Scan for the cell matching the given text and deliver its [x, y] coordinate at center. 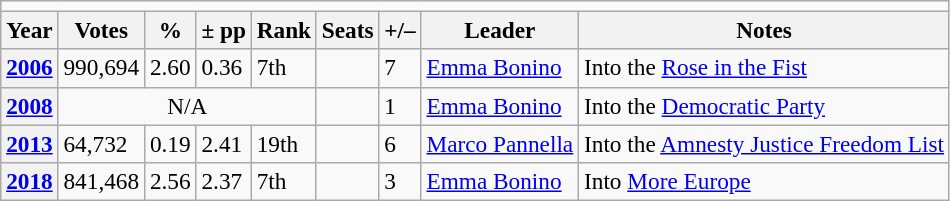
± pp [224, 30]
Notes [764, 30]
Year [30, 30]
3 [400, 181]
2006 [30, 68]
N/A [187, 106]
Marco Pannella [500, 143]
2008 [30, 106]
19th [284, 143]
0.19 [171, 143]
2018 [30, 181]
2.56 [171, 181]
Votes [101, 30]
Rank [284, 30]
Into More Europe [764, 181]
841,468 [101, 181]
Into the Rose in the Fist [764, 68]
+/– [400, 30]
990,694 [101, 68]
2013 [30, 143]
64,732 [101, 143]
2.37 [224, 181]
Seats [348, 30]
1 [400, 106]
Into the Amnesty Justice Freedom List [764, 143]
Into the Democratic Party [764, 106]
6 [400, 143]
0.36 [224, 68]
2.60 [171, 68]
2.41 [224, 143]
Leader [500, 30]
% [171, 30]
7 [400, 68]
